Detect which cell encompasses the target text, then output its [X, Y] center coordinate. 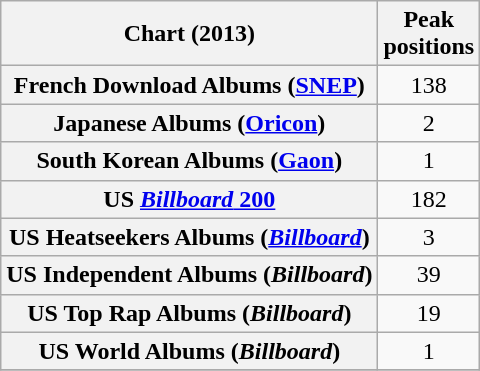
Peakpositions [429, 34]
2 [429, 123]
US Billboard 200 [190, 199]
19 [429, 313]
138 [429, 85]
French Download Albums (SNEP) [190, 85]
Japanese Albums (Oricon) [190, 123]
US Heatseekers Albums (Billboard) [190, 237]
US World Albums (Billboard) [190, 351]
3 [429, 237]
Chart (2013) [190, 34]
South Korean Albums (Gaon) [190, 161]
US Independent Albums (Billboard) [190, 275]
39 [429, 275]
US Top Rap Albums (Billboard) [190, 313]
182 [429, 199]
